Search for the cell housing the specified text and yield its [X, Y] center coordinate. 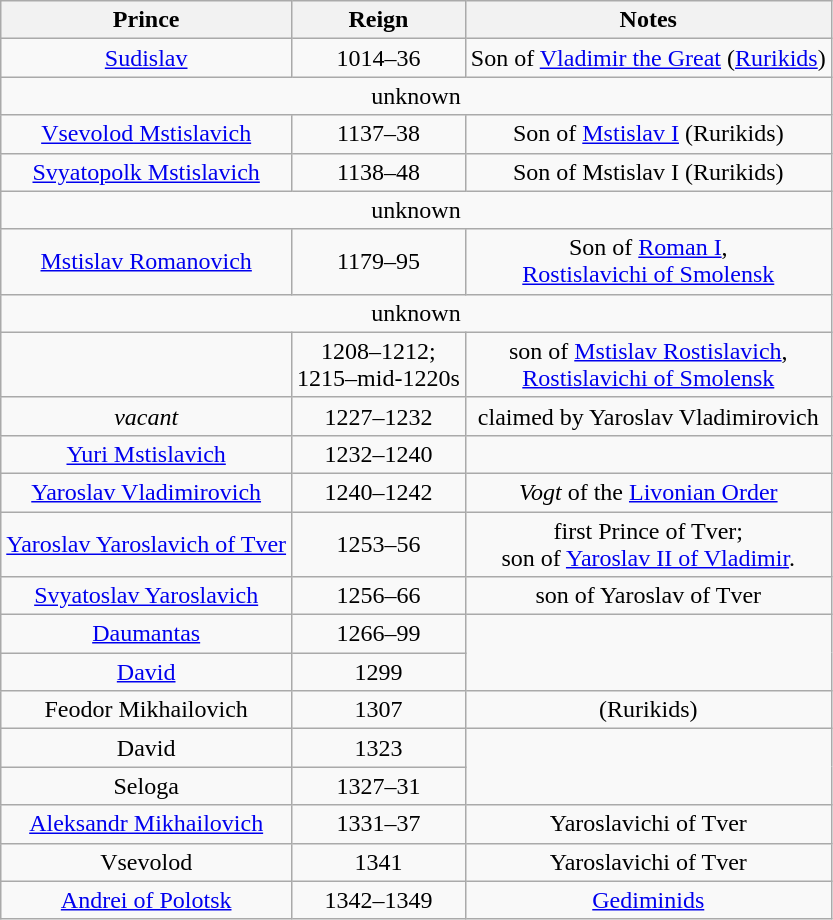
Seloga [146, 786]
1253–56 [379, 544]
1341 [379, 862]
1266–99 [379, 634]
1232–1240 [379, 454]
first Prince of Tver;son of Yaroslav II of Vladimir. [648, 544]
vacant [146, 416]
(Rurikids) [648, 710]
Yaroslav Vladimirovich [146, 492]
1299 [379, 672]
son of Yaroslav of Tver [648, 596]
1208–1212;1215–mid-1220s [379, 364]
1137–38 [379, 134]
Mstislav Romanovich [146, 262]
1179–95 [379, 262]
1240–1242 [379, 492]
1323 [379, 748]
Svyatoslav Yaroslavich [146, 596]
1331–37 [379, 824]
Son of Roman I,Rostislavichi of Smolensk [648, 262]
Son of Vladimir the Great (Rurikids) [648, 58]
Svyatopolk Mstislavich [146, 172]
Gediminids [648, 900]
Sudislav [146, 58]
Daumantas [146, 634]
Reign [379, 20]
claimed by Yaroslav Vladimirovich [648, 416]
1327–31 [379, 786]
Yuri Mstislavich [146, 454]
1014–36 [379, 58]
Notes [648, 20]
1342–1349 [379, 900]
1138–48 [379, 172]
Prince [146, 20]
Feodor Mikhailovich [146, 710]
1227–1232 [379, 416]
Yaroslav Yaroslavich of Tver [146, 544]
Vsevolod [146, 862]
1307 [379, 710]
Andrei of Polotsk [146, 900]
Vsevolod Mstislavich [146, 134]
Aleksandr Mikhailovich [146, 824]
1256–66 [379, 596]
son of Mstislav Rostislavich,Rostislavichi of Smolensk [648, 364]
Vogt of the Livonian Order [648, 492]
